Locate the cell with the specified text and output its [X, Y] center coordinate. 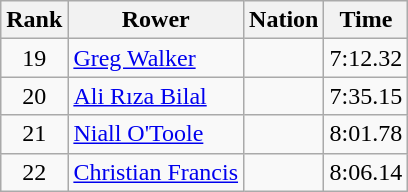
8:01.78 [366, 134]
Time [366, 20]
Niall O'Toole [156, 134]
7:12.32 [366, 58]
7:35.15 [366, 96]
Nation [284, 20]
Ali Rıza Bilal [156, 96]
22 [34, 172]
19 [34, 58]
Rower [156, 20]
Rank [34, 20]
21 [34, 134]
Christian Francis [156, 172]
8:06.14 [366, 172]
20 [34, 96]
Greg Walker [156, 58]
